Return the [X, Y] coordinate for the center point of the cell that contains the specified text.  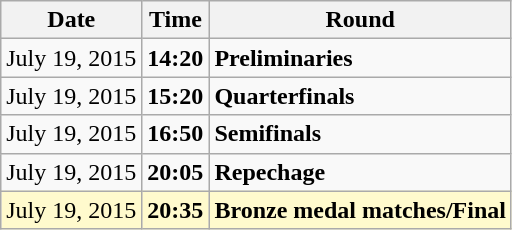
Date [72, 20]
16:50 [176, 134]
Preliminaries [360, 58]
Quarterfinals [360, 96]
15:20 [176, 96]
20:05 [176, 172]
20:35 [176, 210]
Round [360, 20]
Time [176, 20]
Semifinals [360, 134]
14:20 [176, 58]
Bronze medal matches/Final [360, 210]
Repechage [360, 172]
